For the text-containing cell, return its midpoint in [X, Y] coordinate format. 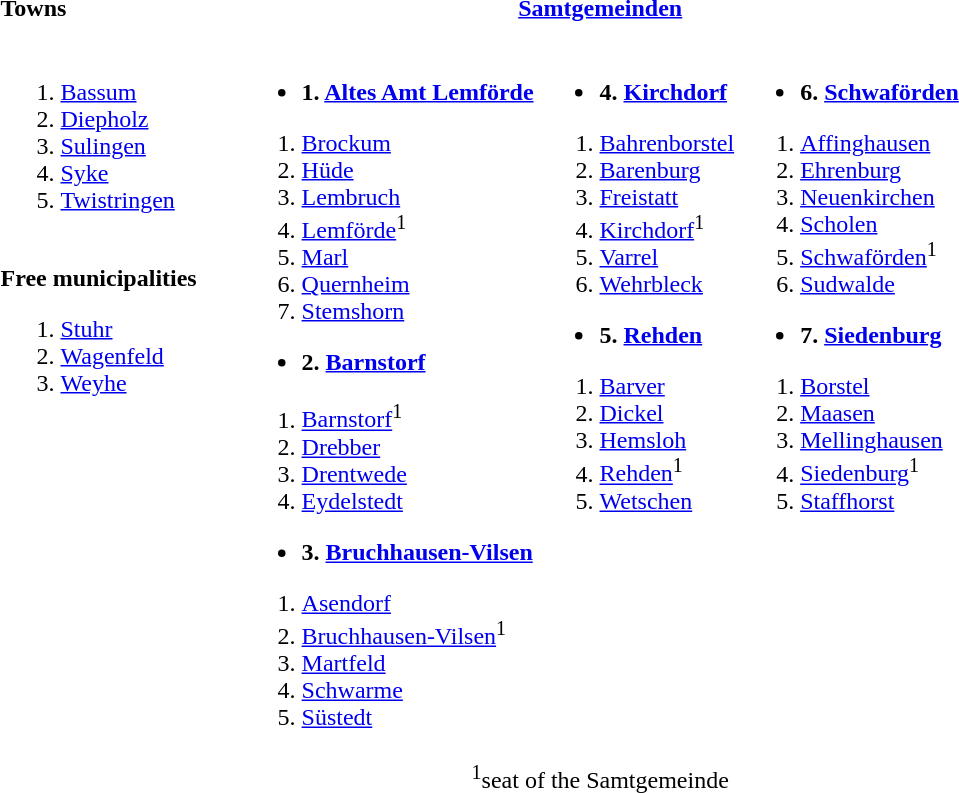
4. KirchdorfBahrenborstelBarenburgFreistattKirchdorf1VarrelWehrbleck5. RehdenBarverDickelHemslohRehden1Wetschen [637, 391]
